Pinpoint the cell where the given text exists, returning its (X, Y) midpoint coordinate. 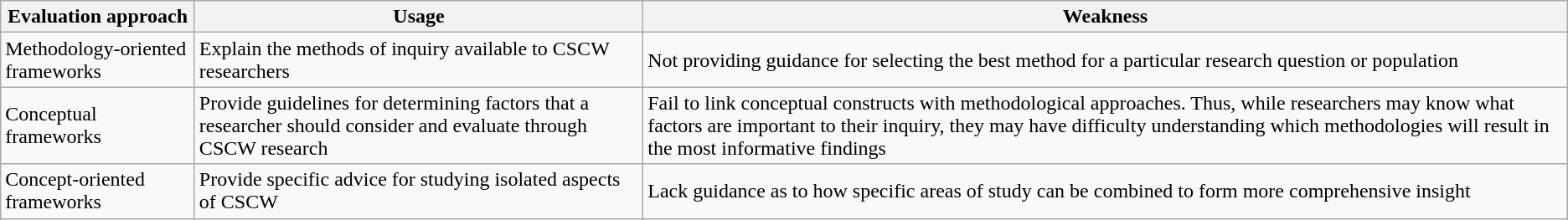
Methodology-oriented frameworks (98, 60)
Provide guidelines for determining factors that a researcher should consider and evaluate through CSCW research (419, 125)
Provide specific advice for studying isolated aspects of CSCW (419, 191)
Weakness (1106, 17)
Conceptual frameworks (98, 125)
Usage (419, 17)
Evaluation approach (98, 17)
Explain the methods of inquiry available to CSCW researchers (419, 60)
Not providing guidance for selecting the best method for a particular research question or population (1106, 60)
Concept-oriented frameworks (98, 191)
Lack guidance as to how specific areas of study can be combined to form more comprehensive insight (1106, 191)
